Output the [X, Y] coordinate of the center of the cell containing the given text.  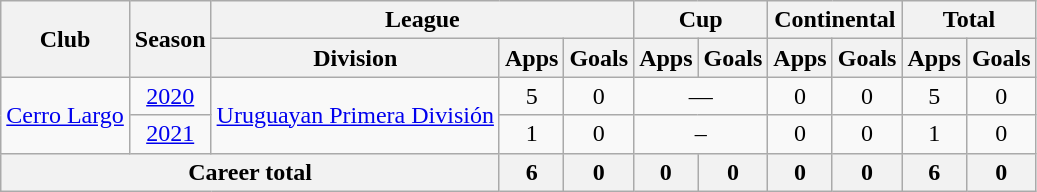
Career total [250, 172]
Continental [835, 20]
Division [355, 58]
— [701, 96]
Cerro Largo [66, 115]
Season [170, 39]
– [701, 134]
Club [66, 39]
Cup [701, 20]
Total [969, 20]
2021 [170, 134]
Uruguayan Primera División [355, 115]
2020 [170, 96]
League [422, 20]
